Identify which cell holds the provided text, then report its [X, Y] central coordinate. 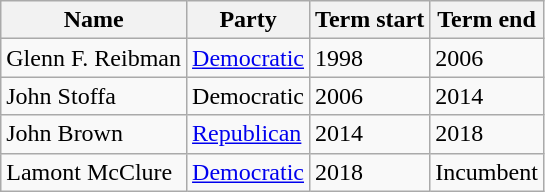
John Stoffa [94, 96]
Republican [248, 134]
Term end [487, 20]
Incumbent [487, 172]
1998 [370, 58]
Party [248, 20]
Name [94, 20]
Term start [370, 20]
Glenn F. Reibman [94, 58]
Lamont McClure [94, 172]
John Brown [94, 134]
